Locate the cell with the specified text and output its [X, Y] center coordinate. 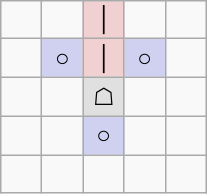
☖ [104, 97]
